Scan for the cell matching the given text and deliver its (X, Y) coordinate at center. 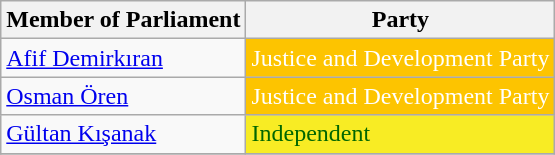
Party (400, 20)
Gültan Kışanak (124, 134)
Independent (400, 134)
Afif Demirkıran (124, 58)
Osman Ören (124, 96)
Member of Parliament (124, 20)
